Capture the cell that displays the provided text and extract its [X, Y] central coordinate. 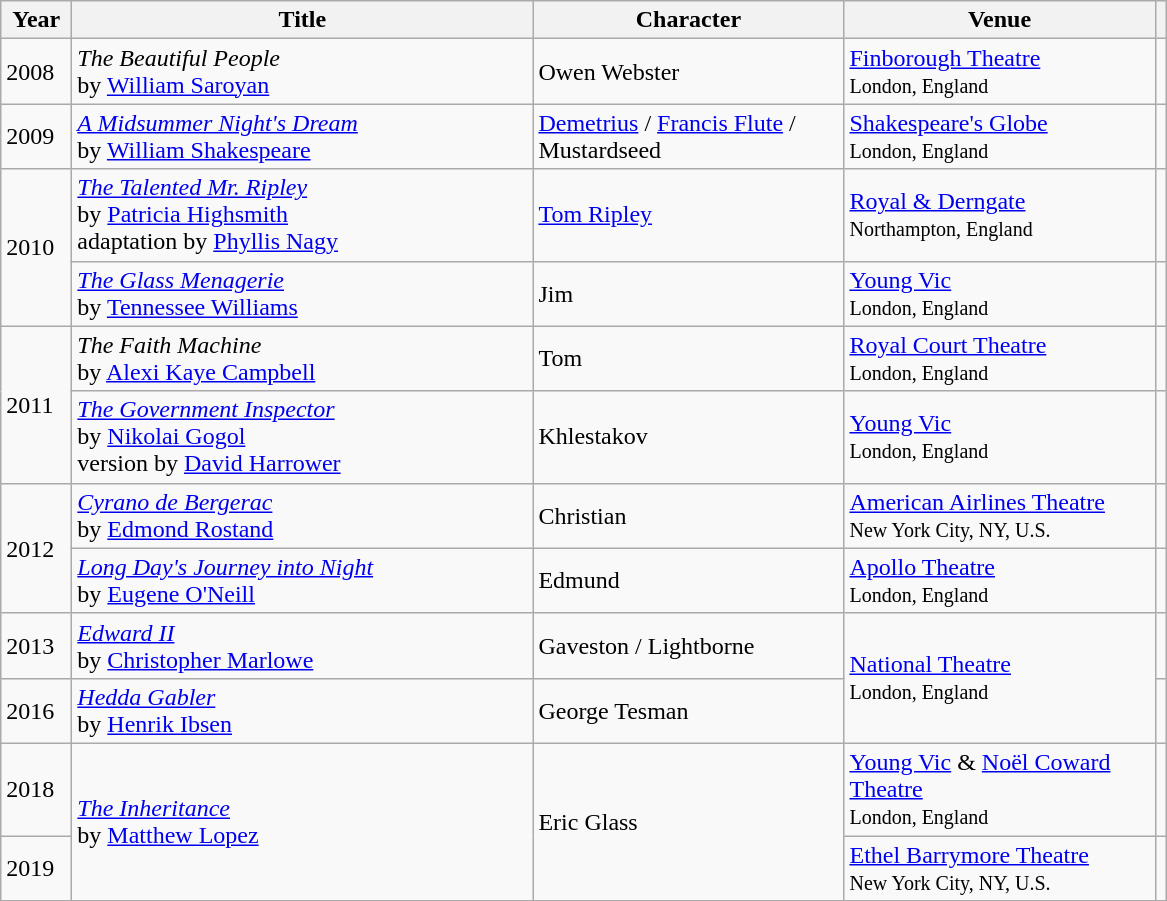
Jim [688, 294]
Shakespeare's Globe London, England [1000, 136]
Ethel Barrymore Theatre New York City, NY, U.S. [1000, 868]
Year [36, 20]
National Theatre London, England [1000, 678]
The Talented Mr. Ripley by Patricia Highsmith adaptation by Phyllis Nagy [302, 215]
Tom Ripley [688, 215]
2013 [36, 646]
Venue [1000, 20]
Tom [688, 358]
The Beautiful People by William Saroyan [302, 72]
Gaveston / Lightborne [688, 646]
Young Vic & Noël Coward Theatre London, England [1000, 789]
The Glass Menagerie by Tennessee Williams [302, 294]
Finborough Theatre London, England [1000, 72]
2011 [36, 404]
2016 [36, 710]
Cyrano de Bergerac by Edmond Rostand [302, 516]
Edward II by Christopher Marlowe [302, 646]
Eric Glass [688, 822]
2019 [36, 868]
A Midsummer Night's Dream by William Shakespeare [302, 136]
American Airlines Theatre New York City, NY, U.S. [1000, 516]
Owen Webster [688, 72]
The Government Inspector by Nikolai Gogol version by David Harrower [302, 437]
Title [302, 20]
Christian [688, 516]
Long Day's Journey into Night by Eugene O'Neill [302, 580]
Character [688, 20]
Apollo Theatre London, England [1000, 580]
Khlestakov [688, 437]
Demetrius / Francis Flute / Mustardseed [688, 136]
2012 [36, 548]
The Inheritance by Matthew Lopez [302, 822]
2009 [36, 136]
2018 [36, 789]
The Faith Machine by Alexi Kaye Campbell [302, 358]
2010 [36, 248]
Edmund [688, 580]
George Tesman [688, 710]
2008 [36, 72]
Royal Court Theatre London, England [1000, 358]
Hedda Gabler by Henrik Ibsen [302, 710]
Royal & Derngate Northampton, England [1000, 215]
